Search for the cell housing the specified text and yield its [X, Y] center coordinate. 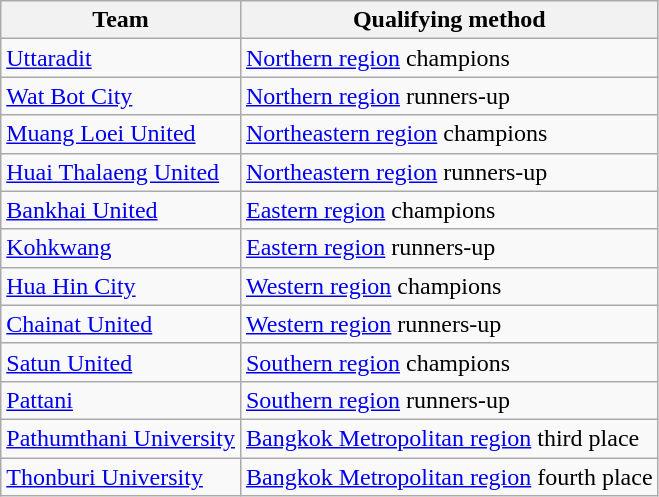
Chainat United [121, 324]
Team [121, 20]
Northeastern region runners-up [449, 172]
Eastern region runners-up [449, 248]
Kohkwang [121, 248]
Bangkok Metropolitan region third place [449, 438]
Bankhai United [121, 210]
Northeastern region champions [449, 134]
Pattani [121, 400]
Thonburi University [121, 477]
Hua Hin City [121, 286]
Northern region champions [449, 58]
Western region champions [449, 286]
Muang Loei United [121, 134]
Wat Bot City [121, 96]
Southern region champions [449, 362]
Satun United [121, 362]
Uttaradit [121, 58]
Southern region runners-up [449, 400]
Huai Thalaeng United [121, 172]
Northern region runners-up [449, 96]
Pathumthani University [121, 438]
Eastern region champions [449, 210]
Qualifying method [449, 20]
Western region runners-up [449, 324]
Bangkok Metropolitan region fourth place [449, 477]
